Locate the cell with the specified text and output its (X, Y) center coordinate. 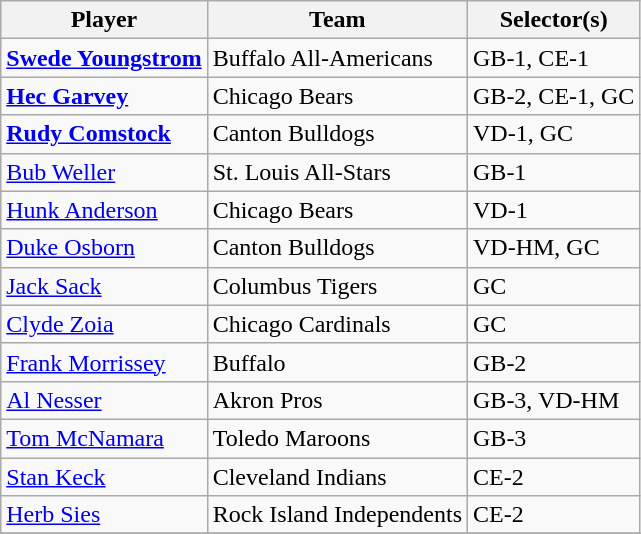
Columbus Tigers (337, 286)
Rock Island Independents (337, 515)
Cleveland Indians (337, 477)
GB-2, CE-1, GC (554, 96)
Tom McNamara (104, 438)
Hunk Anderson (104, 210)
Buffalo All-Americans (337, 58)
Selector(s) (554, 20)
Toledo Maroons (337, 438)
Akron Pros (337, 400)
St. Louis All-Stars (337, 172)
GB-3, VD-HM (554, 400)
Swede Youngstrom (104, 58)
GB-1 (554, 172)
VD-1, GC (554, 134)
Bub Weller (104, 172)
Jack Sack (104, 286)
Player (104, 20)
Al Nesser (104, 400)
Buffalo (337, 362)
Frank Morrissey (104, 362)
GB-2 (554, 362)
Herb Sies (104, 515)
GB-1, CE-1 (554, 58)
Hec Garvey (104, 96)
GB-3 (554, 438)
Team (337, 20)
Duke Osborn (104, 248)
Chicago Cardinals (337, 324)
VD-1 (554, 210)
Stan Keck (104, 477)
Clyde Zoia (104, 324)
VD-HM, GC (554, 248)
Rudy Comstock (104, 134)
